Locate the cell with the specified text and output its [X, Y] center coordinate. 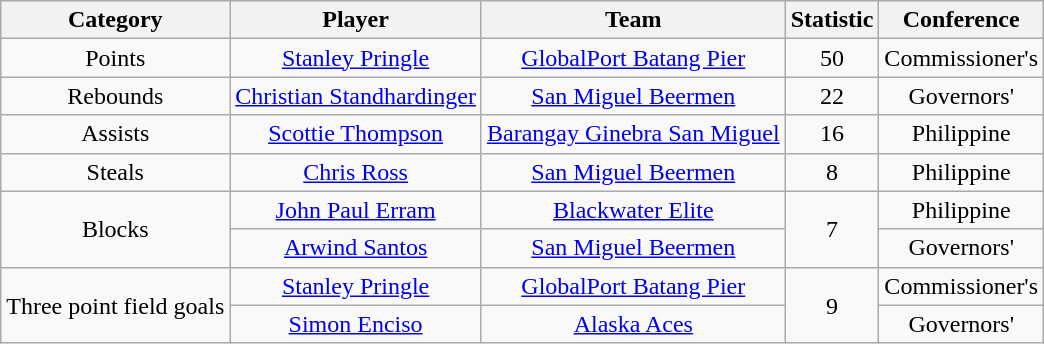
50 [832, 58]
9 [832, 305]
Barangay Ginebra San Miguel [633, 134]
John Paul Erram [356, 210]
Arwind Santos [356, 248]
Chris Ross [356, 172]
Alaska Aces [633, 324]
Blackwater Elite [633, 210]
7 [832, 229]
Conference [962, 20]
Blocks [116, 229]
8 [832, 172]
Statistic [832, 20]
Category [116, 20]
Steals [116, 172]
Three point field goals [116, 305]
Christian Standhardinger [356, 96]
Assists [116, 134]
Rebounds [116, 96]
Player [356, 20]
Simon Enciso [356, 324]
Points [116, 58]
16 [832, 134]
Team [633, 20]
22 [832, 96]
Scottie Thompson [356, 134]
